Return the (x, y) coordinate for the center point of the cell that contains the specified text.  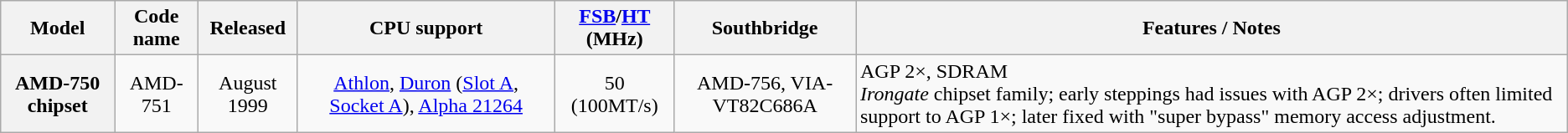
AMD-751 (157, 94)
Southbridge (766, 28)
AMD-756, VIA-VT82C686A (766, 94)
AMD-750 chipset (58, 94)
Features / Notes (1212, 28)
Model (58, 28)
Athlon, Duron (Slot A, Socket A), Alpha 21264 (426, 94)
Code name (157, 28)
August 1999 (248, 94)
CPU support (426, 28)
50 (100MT/s) (615, 94)
Released (248, 28)
FSB/HT (MHz) (615, 28)
